Determine the (x, y) coordinate at the center of the cell enclosing the given text.  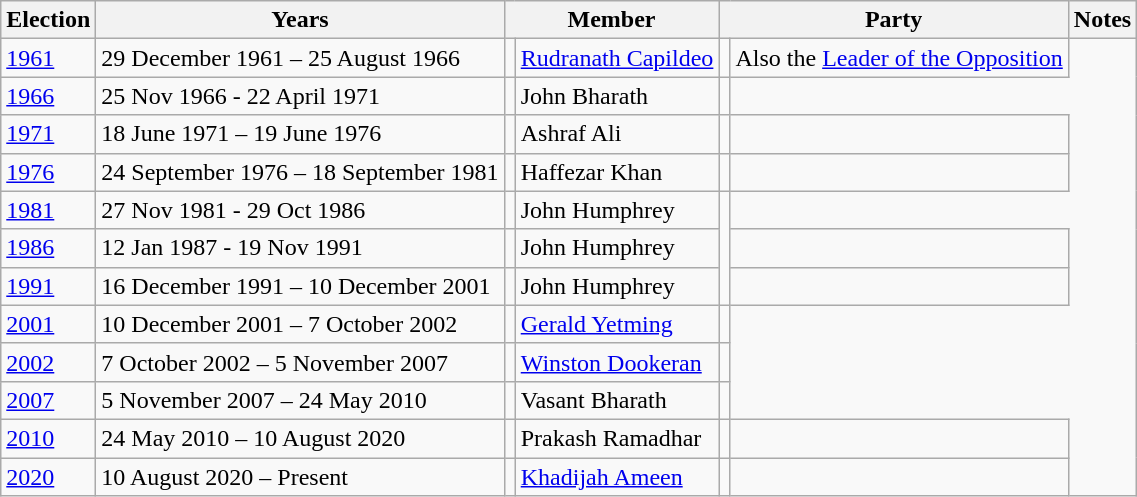
John Bharath (617, 96)
1961 (48, 58)
Member (612, 20)
18 June 1971 – 19 June 1976 (300, 134)
Notes (1102, 20)
10 August 2020 – Present (300, 477)
7 October 2002 – 5 November 2007 (300, 362)
29 December 1961 – 25 August 1966 (300, 58)
25 Nov 1966 - 22 April 1971 (300, 96)
Ashraf Ali (617, 134)
1991 (48, 286)
27 Nov 1981 - 29 Oct 1986 (300, 210)
1976 (48, 172)
2002 (48, 362)
Vasant Bharath (617, 400)
Rudranath Capildeo (617, 58)
5 November 2007 – 24 May 2010 (300, 400)
2001 (48, 324)
16 December 1991 – 10 December 2001 (300, 286)
1971 (48, 134)
Khadijah Ameen (617, 477)
24 September 1976 – 18 September 1981 (300, 172)
1981 (48, 210)
Prakash Ramadhar (617, 438)
1986 (48, 248)
12 Jan 1987 - 19 Nov 1991 (300, 248)
10 December 2001 – 7 October 2002 (300, 324)
1966 (48, 96)
Haffezar Khan (617, 172)
Election (48, 20)
2007 (48, 400)
Gerald Yetming (617, 324)
2020 (48, 477)
2010 (48, 438)
Years (300, 20)
Party (894, 20)
24 May 2010 – 10 August 2020 (300, 438)
Winston Dookeran (617, 362)
Also the Leader of the Opposition (899, 58)
